Identify which cell holds the provided text, then report its (X, Y) central coordinate. 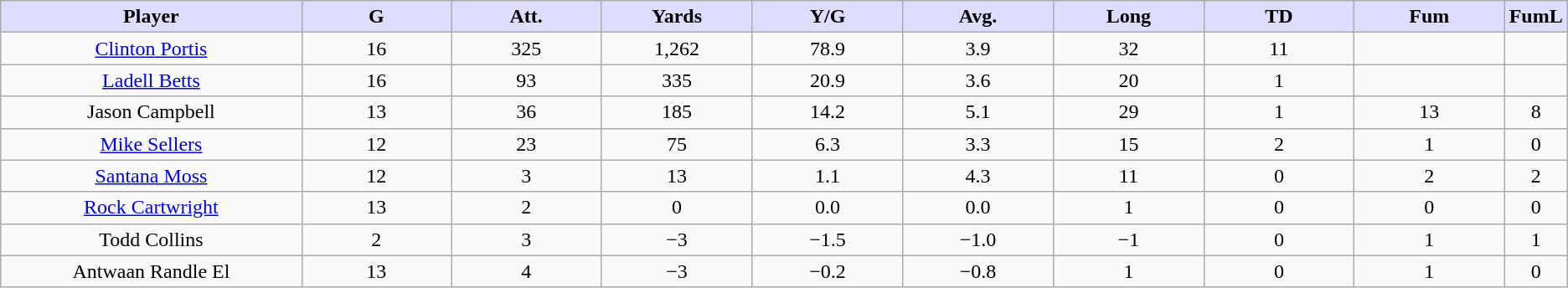
Ladell Betts (151, 80)
−1.5 (828, 239)
−0.8 (978, 271)
325 (526, 49)
1,262 (677, 49)
93 (526, 80)
−1.0 (978, 239)
14.2 (828, 112)
75 (677, 144)
FumL (1536, 17)
15 (1128, 144)
32 (1128, 49)
36 (526, 112)
Mike Sellers (151, 144)
G (376, 17)
8 (1536, 112)
Todd Collins (151, 239)
4 (526, 271)
Player (151, 17)
335 (677, 80)
78.9 (828, 49)
Clinton Portis (151, 49)
Long (1128, 17)
5.1 (978, 112)
−1 (1128, 239)
−0.2 (828, 271)
23 (526, 144)
185 (677, 112)
Avg. (978, 17)
Santana Moss (151, 176)
Y/G (828, 17)
Jason Campbell (151, 112)
3.3 (978, 144)
Att. (526, 17)
3.9 (978, 49)
Rock Cartwright (151, 208)
29 (1128, 112)
Yards (677, 17)
4.3 (978, 176)
6.3 (828, 144)
20.9 (828, 80)
TD (1278, 17)
Antwaan Randle El (151, 271)
1.1 (828, 176)
Fum (1429, 17)
3.6 (978, 80)
20 (1128, 80)
